Return (X, Y) of the center of cell containing provided text 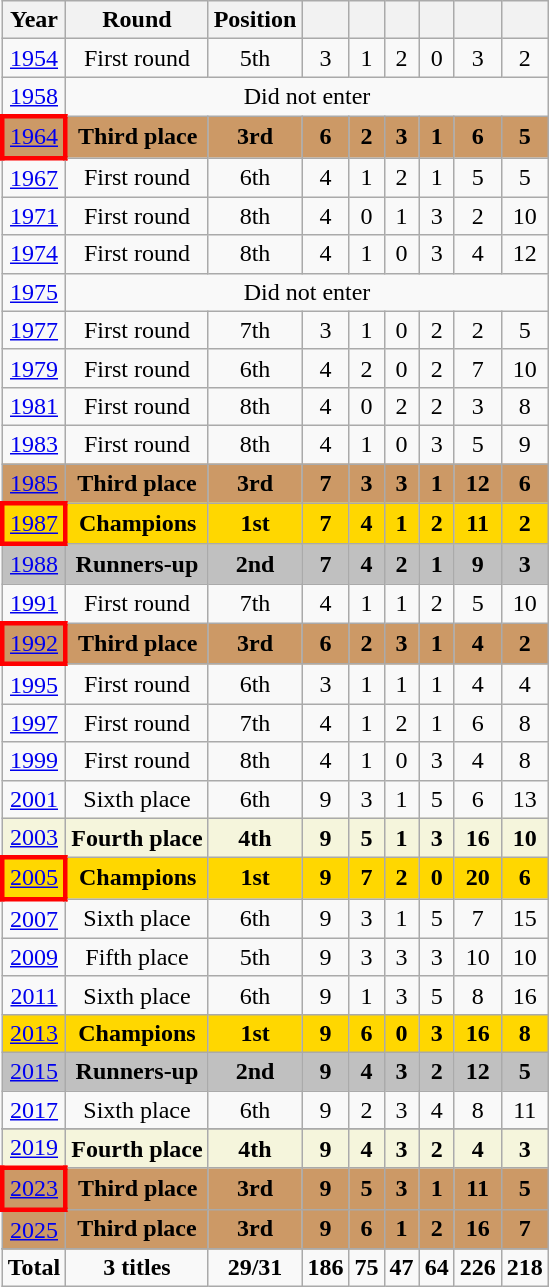
Total (34, 1268)
20 (478, 878)
2015 (34, 1071)
2009 (34, 957)
226 (478, 1268)
1964 (34, 136)
1995 (34, 684)
2001 (34, 799)
2019 (34, 1149)
2017 (34, 1109)
2005 (34, 878)
1992 (34, 644)
1977 (34, 330)
15 (524, 919)
75 (366, 1268)
1987 (34, 524)
1983 (34, 444)
2007 (34, 919)
2013 (34, 1033)
2011 (34, 995)
1974 (34, 254)
29/31 (255, 1268)
1985 (34, 484)
218 (524, 1268)
1967 (34, 178)
186 (326, 1268)
Fifth place (137, 957)
1981 (34, 406)
2025 (34, 1229)
64 (436, 1268)
1979 (34, 368)
1954 (34, 58)
1975 (34, 292)
Year (34, 20)
47 (402, 1268)
1999 (34, 761)
1988 (34, 564)
1958 (34, 97)
2003 (34, 838)
1971 (34, 216)
1997 (34, 723)
Position (255, 20)
2023 (34, 1188)
13 (524, 799)
3 titles (137, 1268)
Round (137, 20)
1991 (34, 604)
